Scan for the cell matching the given text and deliver its [X, Y] coordinate at center. 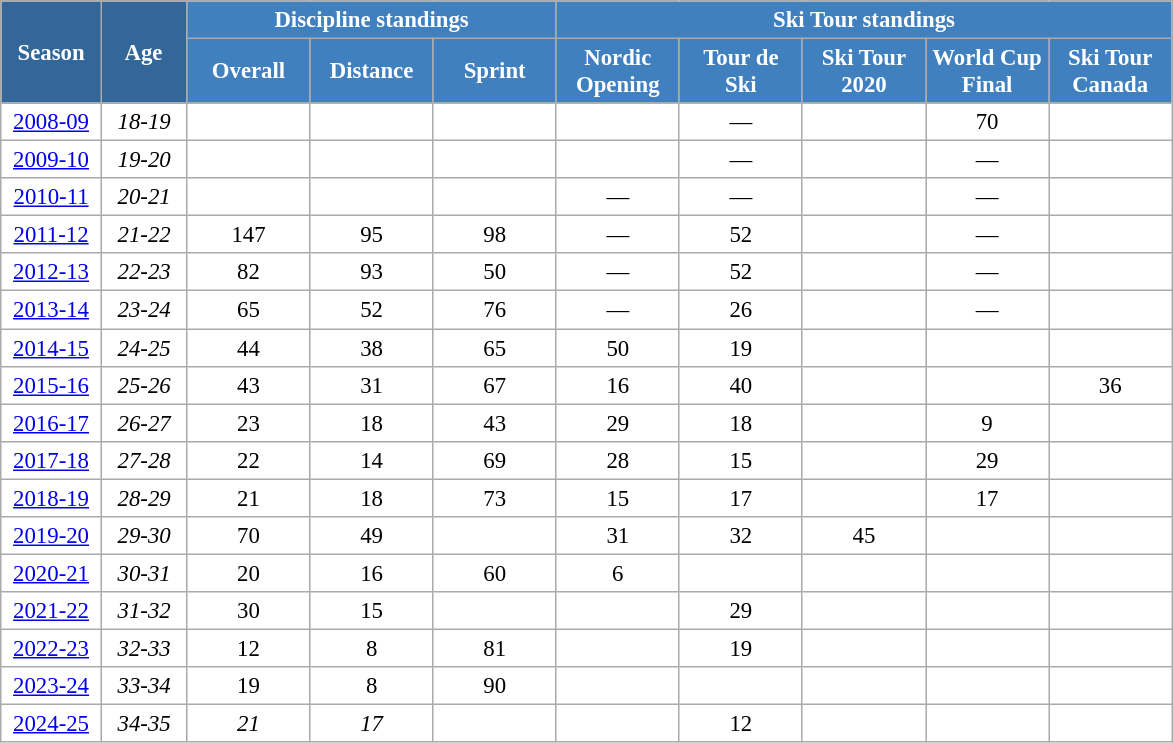
Distance [372, 72]
2012-13 [52, 273]
93 [372, 273]
19-20 [144, 160]
2022-23 [52, 648]
27-28 [144, 460]
32 [740, 536]
23-24 [144, 310]
28 [618, 460]
38 [372, 348]
26 [740, 310]
24-25 [144, 348]
2020-21 [52, 573]
36 [1110, 385]
18-19 [144, 122]
Overall [248, 72]
14 [372, 460]
45 [864, 536]
44 [248, 348]
World CupFinal [988, 72]
22-23 [144, 273]
34-35 [144, 724]
Ski TourCanada [1110, 72]
22 [248, 460]
NordicOpening [618, 72]
9 [988, 423]
69 [494, 460]
2015-16 [52, 385]
2011-12 [52, 235]
2019-20 [52, 536]
60 [494, 573]
Sprint [494, 72]
30 [248, 611]
2021-22 [52, 611]
31-32 [144, 611]
29-30 [144, 536]
2017-18 [52, 460]
28-29 [144, 498]
95 [372, 235]
Tour deSki [740, 72]
40 [740, 385]
21-22 [144, 235]
49 [372, 536]
Ski Tour standings [864, 20]
2008-09 [52, 122]
73 [494, 498]
76 [494, 310]
2014-15 [52, 348]
90 [494, 686]
30-31 [144, 573]
32-33 [144, 648]
82 [248, 273]
Season [52, 52]
2023-24 [52, 686]
81 [494, 648]
25-26 [144, 385]
Age [144, 52]
2018-19 [52, 498]
Discipline standings [372, 20]
20-21 [144, 197]
67 [494, 385]
26-27 [144, 423]
2024-25 [52, 724]
2013-14 [52, 310]
23 [248, 423]
Ski Tour2020 [864, 72]
6 [618, 573]
2010-11 [52, 197]
2016-17 [52, 423]
2009-10 [52, 160]
33-34 [144, 686]
147 [248, 235]
98 [494, 235]
20 [248, 573]
